Determine the [X, Y] coordinate at the center of the cell enclosing the given text.  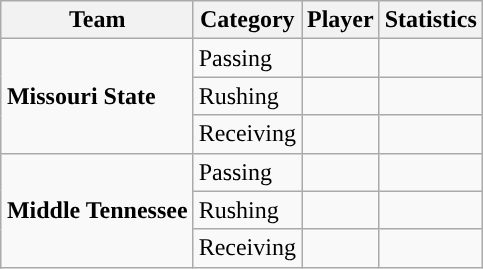
Statistics [430, 20]
Missouri State [97, 96]
Player [341, 20]
Category [247, 20]
Team [97, 20]
Middle Tennessee [97, 210]
